Search for the cell housing the specified text and yield its [X, Y] center coordinate. 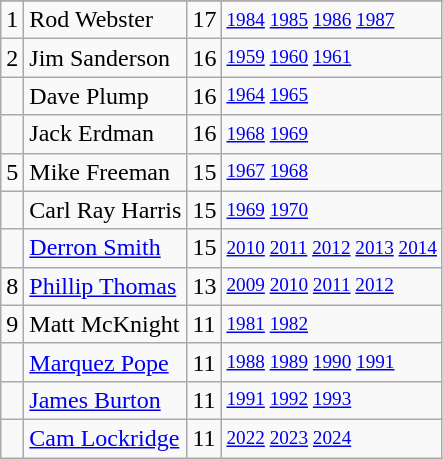
1959 1960 1961 [332, 58]
1967 1968 [332, 172]
8 [12, 286]
2022 2023 2024 [332, 438]
2009 2010 2011 2012 [332, 286]
1964 1965 [332, 96]
1991 1992 1993 [332, 400]
5 [12, 172]
Mike Freeman [106, 172]
Dave Plump [106, 96]
2 [12, 58]
Jim Sanderson [106, 58]
Cam Lockridge [106, 438]
1981 1982 [332, 324]
Rod Webster [106, 20]
Phillip Thomas [106, 286]
1969 1970 [332, 210]
2010 2011 2012 2013 2014 [332, 248]
1984 1985 1986 1987 [332, 20]
Carl Ray Harris [106, 210]
Marquez Pope [106, 362]
17 [204, 20]
Matt McKnight [106, 324]
1988 1989 1990 1991 [332, 362]
1968 1969 [332, 134]
13 [204, 286]
Derron Smith [106, 248]
1 [12, 20]
Jack Erdman [106, 134]
9 [12, 324]
James Burton [106, 400]
